Detect which cell encompasses the target text, then output its (x, y) center coordinate. 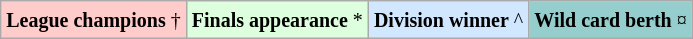
Division winner ^ (448, 20)
Wild card berth ¤ (610, 20)
League champions † (94, 20)
Finals appearance * (277, 20)
